Scan for the cell matching the given text and deliver its [X, Y] coordinate at center. 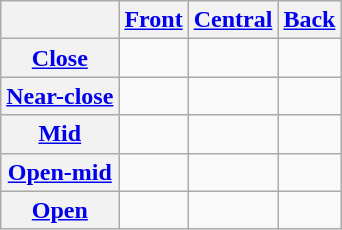
Central [233, 20]
Front [154, 20]
Mid [60, 134]
Near-close [60, 96]
Back [310, 20]
Open [60, 210]
Open-mid [60, 172]
Close [60, 58]
